Scan for the cell matching the given text and deliver its (X, Y) coordinate at center. 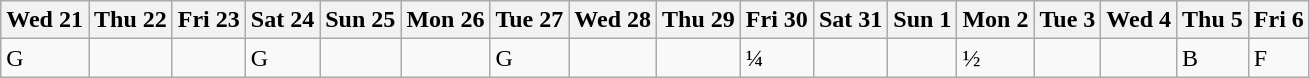
½ (996, 58)
Fri 6 (1278, 20)
Thu 22 (130, 20)
Sun 1 (922, 20)
Fri 23 (208, 20)
Sat 24 (282, 20)
Sun 25 (360, 20)
Tue 3 (1068, 20)
Wed 28 (613, 20)
Mon 26 (446, 20)
Fri 30 (776, 20)
Tue 27 (530, 20)
Wed 21 (45, 20)
Wed 4 (1139, 20)
B (1213, 58)
F (1278, 58)
Mon 2 (996, 20)
Thu 5 (1213, 20)
Thu 29 (699, 20)
Sat 31 (850, 20)
¼ (776, 58)
